Extract the [X, Y] coordinate from the center of the cell holding the provided text.  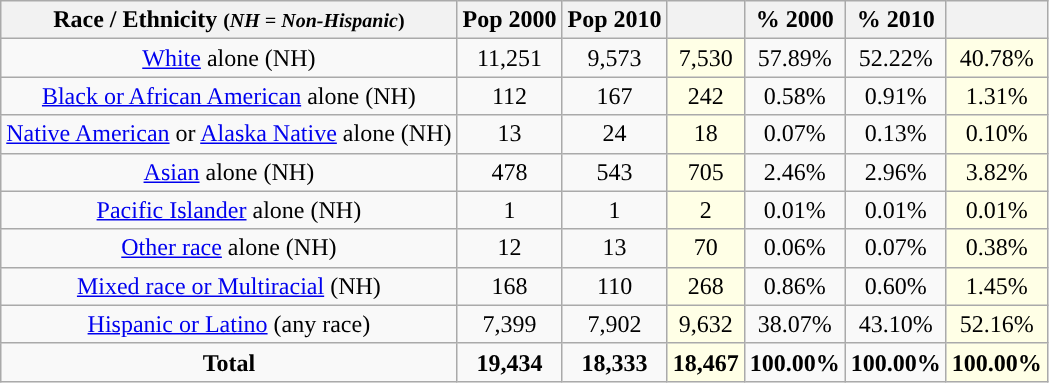
0.91% [896, 96]
70 [706, 248]
7,902 [614, 324]
3.82% [996, 172]
52.22% [896, 58]
705 [706, 172]
% 2000 [794, 20]
Pop 2010 [614, 20]
0.06% [794, 248]
40.78% [996, 58]
0.58% [794, 96]
Pacific Islander alone (NH) [229, 210]
Pop 2000 [510, 20]
7,530 [706, 58]
112 [510, 96]
110 [614, 286]
Hispanic or Latino (any race) [229, 324]
2 [706, 210]
White alone (NH) [229, 58]
57.89% [794, 58]
0.60% [896, 286]
0.38% [996, 248]
543 [614, 172]
43.10% [896, 324]
Mixed race or Multiracial (NH) [229, 286]
% 2010 [896, 20]
0.86% [794, 286]
38.07% [794, 324]
242 [706, 96]
18 [706, 134]
268 [706, 286]
9,573 [614, 58]
18,467 [706, 362]
52.16% [996, 324]
0.10% [996, 134]
478 [510, 172]
2.46% [794, 172]
9,632 [706, 324]
167 [614, 96]
0.13% [896, 134]
12 [510, 248]
Race / Ethnicity (NH = Non-Hispanic) [229, 20]
Asian alone (NH) [229, 172]
1.45% [996, 286]
24 [614, 134]
11,251 [510, 58]
18,333 [614, 362]
168 [510, 286]
Total [229, 362]
Other race alone (NH) [229, 248]
1.31% [996, 96]
7,399 [510, 324]
2.96% [896, 172]
19,434 [510, 362]
Black or African American alone (NH) [229, 96]
Native American or Alaska Native alone (NH) [229, 134]
